Identify which cell holds the provided text, then report its [X, Y] central coordinate. 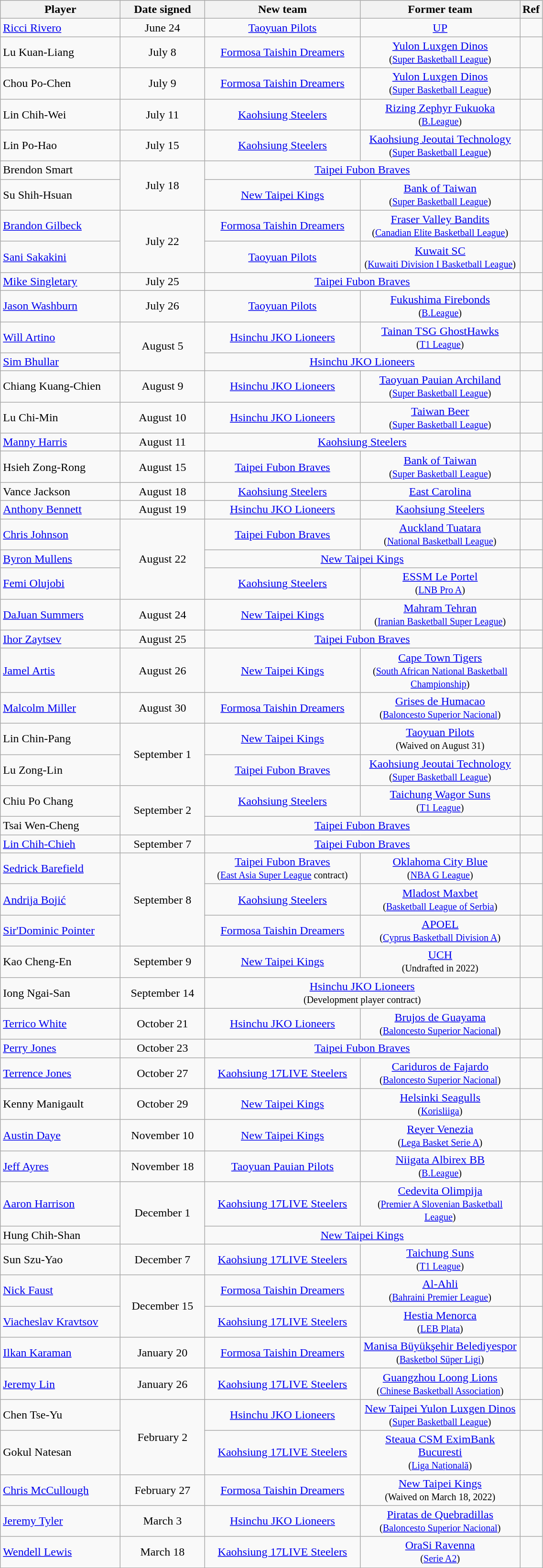
New team [282, 10]
New Taipei Kings(Waived on March 18, 2022) [440, 1490]
Terrico White [60, 1024]
Player [60, 10]
Nick Faust [60, 1291]
Wendell Lewis [60, 1552]
Brujos de Guayama(Baloncesto Superior Nacional) [440, 1024]
Iong Ngai-San [60, 992]
Sim Bhullar [60, 362]
August 9 [163, 387]
December 15 [163, 1306]
Auckland Tuatara(National Basketball League) [440, 534]
December 7 [163, 1260]
Sir'Dominic Pointer [60, 930]
Grises de Humacao(Baloncesto Superior Nacional) [440, 708]
Sun Szu-Yao [60, 1260]
November 10 [163, 1135]
Lin Po-Hao [60, 145]
Jeff Ayres [60, 1166]
August 22 [163, 559]
Kuwait SC(Kuwaiti Division I Basketball League) [440, 257]
Tainan TSG GhostHawks(T1 League) [440, 337]
Jamel Artis [60, 670]
Ihor Zaytsev [60, 639]
Steaua CSM EximBank Bucuresti(Liga Națională) [440, 1452]
Helsinki Seagulls(Korisliiga) [440, 1104]
Al-Ahli(Bahraini Premier League) [440, 1291]
ESSM Le Portel(LNB Pro A) [440, 584]
July 15 [163, 145]
UP [440, 28]
Mladost Maxbet(Basketball League of Serbia) [440, 900]
Cariduros de Fajardo(Baloncesto Superior Nacional) [440, 1073]
Piratas de Quebradillas(Baloncesto Superior Nacional) [440, 1521]
July 8 [163, 53]
Fukushima Firebonds(B.League) [440, 306]
June 24 [163, 28]
August 18 [163, 491]
Lin Chih-Wei [60, 115]
Niigata Albirex BB(B.League) [440, 1166]
Jeremy Tyler [60, 1521]
Kao Cheng-En [60, 962]
October 21 [163, 1024]
August 25 [163, 639]
Sani Sakakini [60, 257]
Mahram Tehran(Iranian Basketball Super League) [440, 614]
New Taipei Yulon Luxgen Dinos(Super Basketball League) [440, 1415]
Kenny Manigault [60, 1104]
Fraser Valley Bandits(Canadian Elite Basketball League) [440, 225]
Anthony Bennett [60, 510]
Brandon Gilbeck [60, 225]
Brendon Smart [60, 170]
Chiang Kuang-Chien [60, 387]
East Carolina [440, 491]
Cape Town Tigers(South African National Basketball Championship) [440, 670]
DaJuan Summers [60, 614]
Lin Chih-Chieh [60, 844]
Guangzhou Loong Lions(Chinese Basketball Association) [440, 1384]
July 11 [163, 115]
Vance Jackson [60, 491]
October 23 [163, 1048]
Tsai Wen-Cheng [60, 826]
Viacheslav Kravtsov [60, 1322]
Sedrick Barefield [60, 868]
Taoyuan Pilots(Waived on August 31) [440, 738]
UCH(Undrafted in 2022) [440, 962]
Hsinchu JKO Lioneers(Development player contract) [362, 992]
Hsieh Zong-Rong [60, 467]
September 7 [163, 844]
Chen Tse-Yu [60, 1415]
Lu Zong-Lin [60, 770]
March 18 [163, 1552]
August 10 [163, 417]
Chris McCullough [60, 1490]
January 26 [163, 1384]
December 1 [163, 1213]
September 2 [163, 810]
September 1 [163, 754]
September 9 [163, 962]
September 14 [163, 992]
August 15 [163, 467]
Hestia Menorca(LEB Plata) [440, 1322]
Chiu Po Chang [60, 801]
Perry Jones [60, 1048]
Cedevita Olimpija(Premier A Slovenian Basketball League) [440, 1204]
Byron Mullens [60, 559]
October 27 [163, 1073]
Aaron Harrison [60, 1204]
July 25 [163, 281]
January 20 [163, 1353]
Malcolm Miller [60, 708]
July 9 [163, 83]
Gokul Natesan [60, 1452]
February 27 [163, 1490]
Terrence Jones [60, 1073]
Taiwan Beer(Super Basketball League) [440, 417]
Lu Chi-Min [60, 417]
Lin Chin-Pang [60, 738]
August 24 [163, 614]
August 11 [163, 442]
Taoyuan Pauian Archiland(Super Basketball League) [440, 387]
November 18 [163, 1166]
Femi Olujobi [60, 584]
Austin Daye [60, 1135]
August 26 [163, 670]
July 22 [163, 241]
Mike Singletary [60, 281]
September 8 [163, 900]
Ref [532, 10]
August 5 [163, 347]
Chris Johnson [60, 534]
OraSi Ravenna(Serie A2) [440, 1552]
Ricci Rivero [60, 28]
Will Artino [60, 337]
Former team [440, 10]
Hung Chih-Shan [60, 1235]
Taoyuan Pauian Pilots [282, 1166]
August 19 [163, 510]
Chou Po-Chen [60, 83]
October 29 [163, 1104]
Lu Kuan-Liang [60, 53]
Andrija Bojić [60, 900]
Ilkan Karaman [60, 1353]
Rizing Zephyr Fukuoka(B.League) [440, 115]
Manisa Büyükşehir Belediyespor(Basketbol Süper Ligi) [440, 1353]
Taichung Suns(T1 League) [440, 1260]
July 26 [163, 306]
August 30 [163, 708]
Taipei Fubon Braves(East Asia Super League contract) [282, 868]
Oklahoma City Blue(NBA G League) [440, 868]
Taichung Wagor Suns(T1 League) [440, 801]
Date signed [163, 10]
Jason Washburn [60, 306]
February 2 [163, 1437]
Jeremy Lin [60, 1384]
APOEL(Cyprus Basketball Division A) [440, 930]
July 18 [163, 185]
Su Shih-Hsuan [60, 195]
March 3 [163, 1521]
Manny Harris [60, 442]
Reyer Venezia(Lega Basket Serie A) [440, 1135]
